Pinpoint the cell where the given text exists, returning its [X, Y] midpoint coordinate. 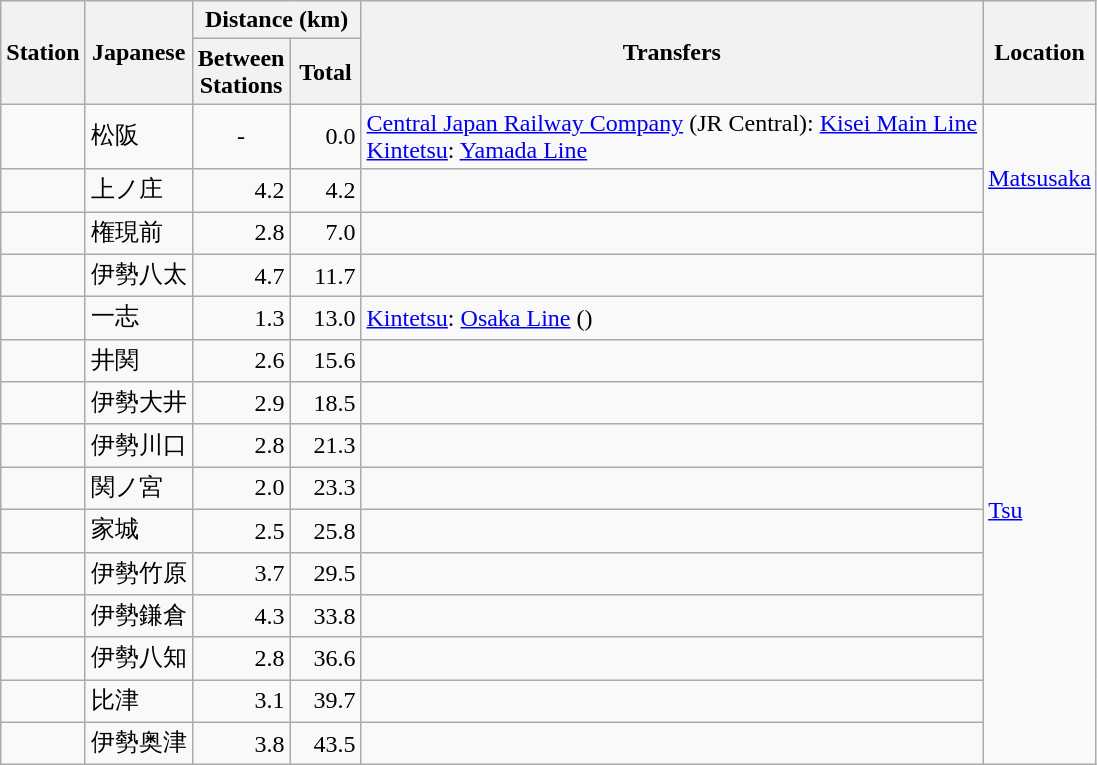
関ノ宮 [138, 488]
2.5 [241, 530]
25.8 [326, 530]
Central Japan Railway Company (JR Central): Kisei Main LineKintetsu: Yamada Line [672, 136]
36.6 [326, 658]
7.0 [326, 234]
Station [43, 52]
Matsusaka [1040, 179]
BetweenStations [241, 72]
15.6 [326, 360]
3.7 [241, 574]
3.1 [241, 702]
伊勢竹原 [138, 574]
松阪 [138, 136]
21.3 [326, 446]
上ノ庄 [138, 190]
0.0 [326, 136]
Transfers [672, 52]
43.5 [326, 744]
伊勢川口 [138, 446]
2.6 [241, 360]
Tsu [1040, 510]
家城 [138, 530]
2.0 [241, 488]
13.0 [326, 318]
- [241, 136]
Distance (km) [276, 20]
18.5 [326, 404]
伊勢八太 [138, 276]
4.3 [241, 616]
29.5 [326, 574]
Location [1040, 52]
33.8 [326, 616]
Japanese [138, 52]
Total [326, 72]
1.3 [241, 318]
伊勢奥津 [138, 744]
井関 [138, 360]
11.7 [326, 276]
Kintetsu: Osaka Line () [672, 318]
4.7 [241, 276]
比津 [138, 702]
一志 [138, 318]
権現前 [138, 234]
2.9 [241, 404]
39.7 [326, 702]
伊勢鎌倉 [138, 616]
伊勢八知 [138, 658]
3.8 [241, 744]
23.3 [326, 488]
伊勢大井 [138, 404]
